Pinpoint the cell where the given text exists, returning its [X, Y] midpoint coordinate. 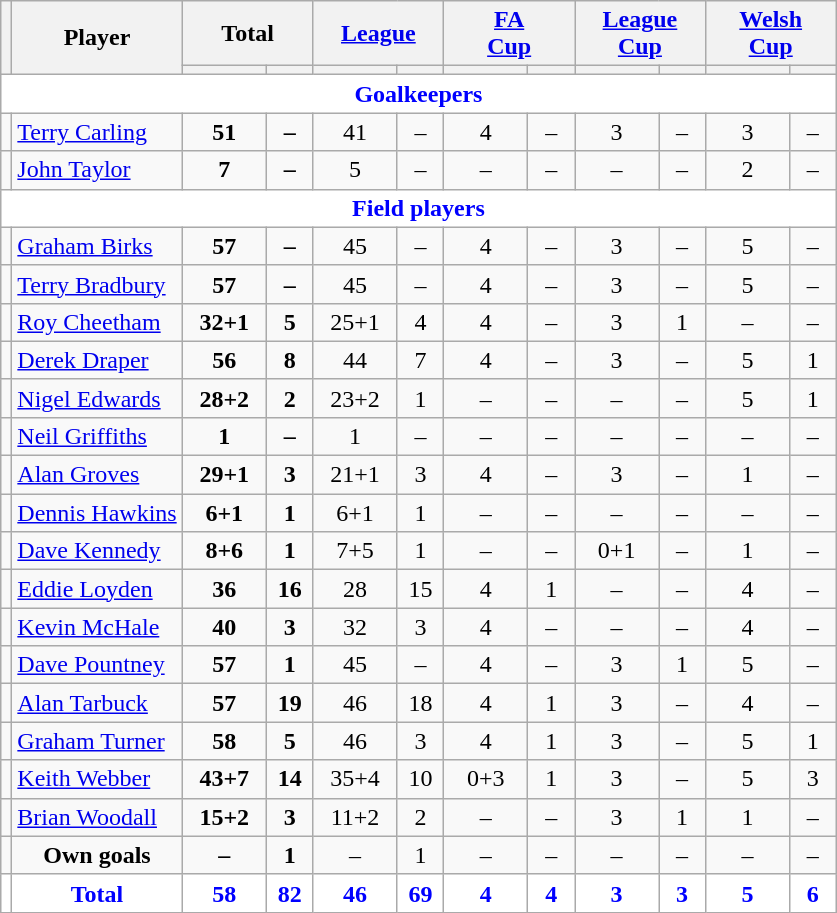
League [378, 34]
Derek Draper [97, 360]
Nigel Edwards [97, 398]
18 [420, 703]
John Taylor [97, 170]
10 [420, 779]
Terry Bradbury [97, 284]
Dave Pountney [97, 665]
Kevin McHale [97, 627]
28 [355, 589]
14 [290, 779]
41 [355, 132]
25+1 [355, 322]
Player [97, 38]
Dave Kennedy [97, 551]
8+6 [224, 551]
69 [420, 893]
51 [224, 132]
32 [355, 627]
44 [355, 360]
0+3 [486, 779]
7+5 [355, 551]
23+2 [355, 398]
32+1 [224, 322]
19 [290, 703]
16 [290, 589]
Alan Groves [97, 475]
29+1 [224, 475]
Dennis Hawkins [97, 513]
82 [290, 893]
Field players [418, 208]
56 [224, 360]
Graham Turner [97, 741]
21+1 [355, 475]
8 [290, 360]
Own goals [97, 855]
Graham Birks [97, 246]
28+2 [224, 398]
Brian Woodall [97, 817]
15+2 [224, 817]
43+7 [224, 779]
35+4 [355, 779]
Terry Carling [97, 132]
FACup [510, 34]
Keith Webber [97, 779]
LeagueCup [640, 34]
Alan Tarbuck [97, 703]
11+2 [355, 817]
Eddie Loyden [97, 589]
6 [812, 893]
0+1 [617, 551]
WelshCup [770, 34]
40 [224, 627]
Neil Griffiths [97, 437]
15 [420, 589]
Roy Cheetham [97, 322]
Goalkeepers [418, 94]
36 [224, 589]
